For the text-containing cell, return its midpoint in (x, y) coordinate format. 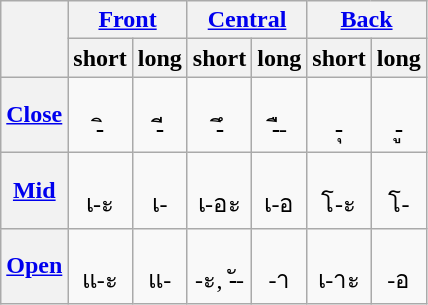
-ื- (280, 115)
-ึ (219, 115)
-า (280, 266)
เ-าะ (339, 266)
เ-อะ (219, 190)
โ-ะ (339, 190)
Close (34, 115)
Back (366, 20)
แ-ะ (100, 266)
เ-อ (280, 190)
โ- (398, 190)
-ู (398, 115)
เ-ะ (100, 190)
Front (128, 20)
-ุ (339, 115)
Mid (34, 190)
-ี (160, 115)
เ- (160, 190)
-ะ, -ั- (219, 266)
แ- (160, 266)
Central (246, 20)
-อ (398, 266)
-ิ (100, 115)
Open (34, 266)
